From the cell containing the given text, extract its center point as [X, Y] coordinate. 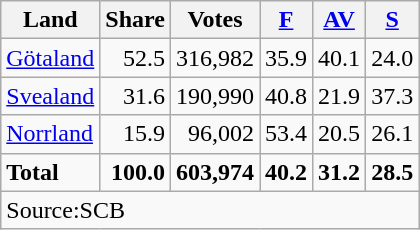
Total [50, 172]
190,990 [214, 96]
96,002 [214, 134]
Share [136, 20]
Source:SCB [210, 210]
Götaland [50, 58]
31.6 [136, 96]
S [392, 20]
AV [340, 20]
26.1 [392, 134]
53.4 [286, 134]
40.2 [286, 172]
15.9 [136, 134]
Votes [214, 20]
Land [50, 20]
31.2 [340, 172]
52.5 [136, 58]
Svealand [50, 96]
40.1 [340, 58]
24.0 [392, 58]
37.3 [392, 96]
28.5 [392, 172]
20.5 [340, 134]
100.0 [136, 172]
Norrland [50, 134]
316,982 [214, 58]
40.8 [286, 96]
F [286, 20]
35.9 [286, 58]
21.9 [340, 96]
603,974 [214, 172]
